Determine the (X, Y) coordinate at the center of the cell enclosing the given text.  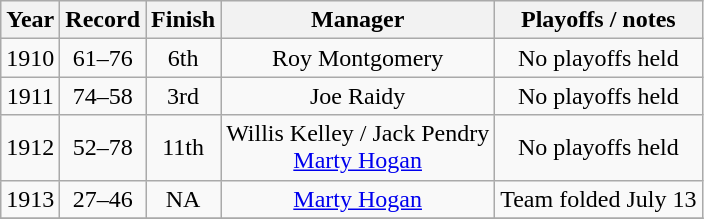
11th (184, 148)
Roy Montgomery (358, 58)
Team folded July 13 (598, 199)
1911 (30, 96)
NA (184, 199)
1912 (30, 148)
52–78 (103, 148)
74–58 (103, 96)
1913 (30, 199)
Record (103, 20)
Playoffs / notes (598, 20)
6th (184, 58)
Willis Kelley / Jack Pendry Marty Hogan (358, 148)
Marty Hogan (358, 199)
3rd (184, 96)
1910 (30, 58)
61–76 (103, 58)
Manager (358, 20)
Joe Raidy (358, 96)
Finish (184, 20)
Year (30, 20)
27–46 (103, 199)
